For the text-containing cell, return its midpoint in [x, y] coordinate format. 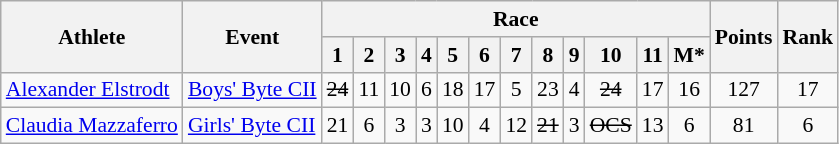
23 [548, 90]
Event [252, 36]
Boys' Byte CII [252, 90]
12 [516, 126]
Race [516, 19]
8 [548, 55]
Alexander Elstrodt [92, 90]
7 [516, 55]
16 [690, 90]
Athlete [92, 36]
Rank [808, 36]
2 [368, 55]
13 [653, 126]
81 [744, 126]
M* [690, 55]
1 [338, 55]
18 [453, 90]
Girls' Byte CII [252, 126]
Claudia Mazzaferro [92, 126]
127 [744, 90]
Points [744, 36]
OCS [611, 126]
9 [574, 55]
